From the cell containing the given text, extract its center point as (X, Y) coordinate. 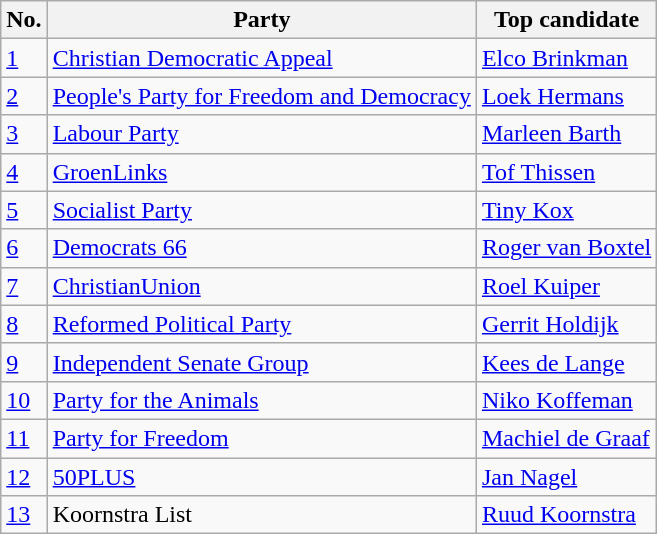
6 (24, 248)
10 (24, 400)
50PLUS (262, 477)
Marleen Barth (566, 134)
7 (24, 286)
GroenLinks (262, 172)
Reformed Political Party (262, 324)
3 (24, 134)
2 (24, 96)
Democrats 66 (262, 248)
Labour Party (262, 134)
Machiel de Graaf (566, 438)
4 (24, 172)
Christian Democratic Appeal (262, 58)
Roel Kuiper (566, 286)
1 (24, 58)
Top candidate (566, 20)
Party for Freedom (262, 438)
Loek Hermans (566, 96)
12 (24, 477)
5 (24, 210)
Tiny Kox (566, 210)
Tof Thissen (566, 172)
People's Party for Freedom and Democracy (262, 96)
8 (24, 324)
Gerrit Holdijk (566, 324)
11 (24, 438)
Jan Nagel (566, 477)
13 (24, 515)
Party (262, 20)
9 (24, 362)
Niko Koffeman (566, 400)
Kees de Lange (566, 362)
Roger van Boxtel (566, 248)
Socialist Party (262, 210)
No. (24, 20)
Party for the Animals (262, 400)
Ruud Koornstra (566, 515)
Independent Senate Group (262, 362)
Elco Brinkman (566, 58)
Koornstra List (262, 515)
ChristianUnion (262, 286)
